Return the [X, Y] coordinate for the center point of the cell that contains the specified text.  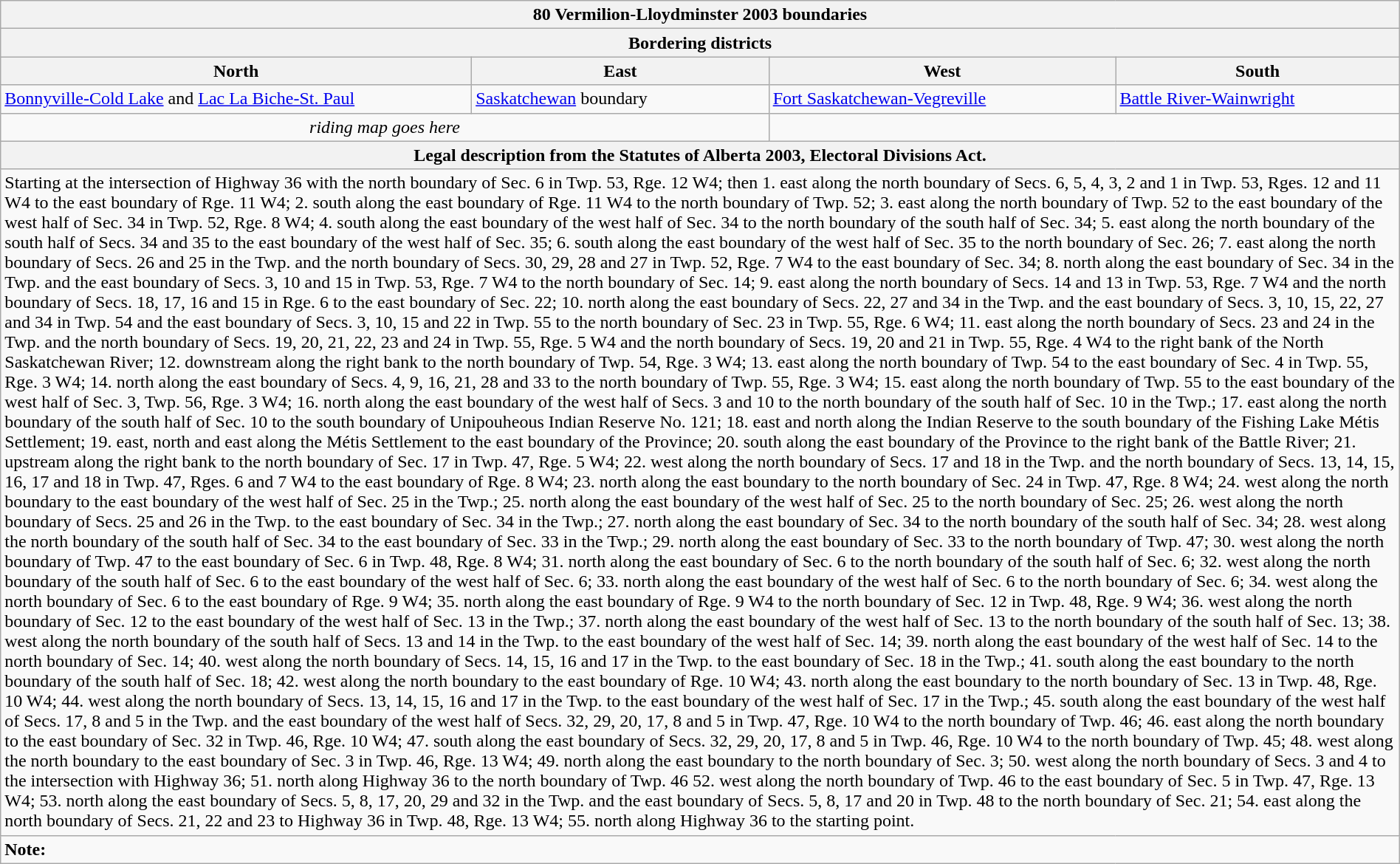
Fort Saskatchewan-Vegreville [942, 99]
Bonnyville-Cold Lake and Lac La Biche-St. Paul [236, 99]
riding map goes here [385, 127]
Saskatchewan boundary [620, 99]
Bordering districts [700, 43]
Battle River-Wainwright [1257, 99]
Legal description from the Statutes of Alberta 2003, Electoral Divisions Act. [700, 155]
West [942, 71]
80 Vermilion-Lloydminster 2003 boundaries [700, 15]
South [1257, 71]
Note: [700, 849]
East [620, 71]
North [236, 71]
